Search for the cell housing the specified text and yield its [x, y] center coordinate. 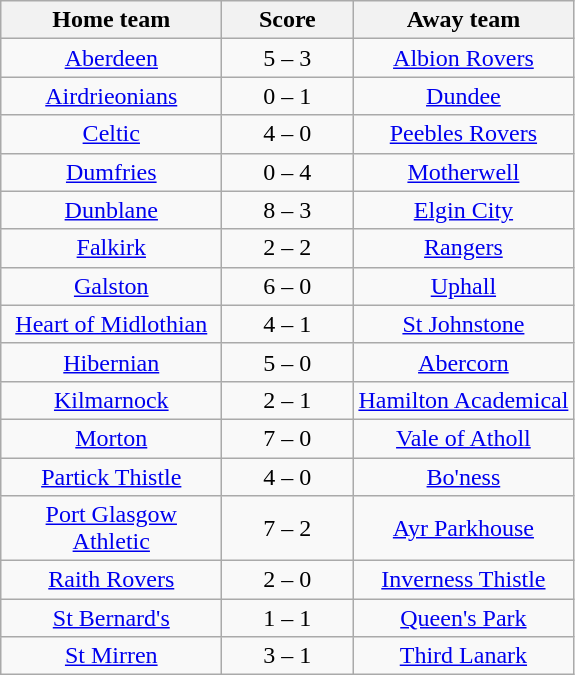
0 – 1 [288, 96]
Elgin City [464, 210]
Heart of Midlothian [112, 324]
Vale of Atholl [464, 438]
Away team [464, 20]
Dunblane [112, 210]
5 – 0 [288, 362]
Port Glasgow Athletic [112, 528]
7 – 2 [288, 528]
0 – 4 [288, 172]
Bo'ness [464, 477]
4 – 1 [288, 324]
Dundee [464, 96]
Partick Thistle [112, 477]
St Bernard's [112, 618]
5 – 3 [288, 58]
Hibernian [112, 362]
St Johnstone [464, 324]
Morton [112, 438]
Celtic [112, 134]
St Mirren [112, 656]
Inverness Thistle [464, 580]
Falkirk [112, 248]
Ayr Parkhouse [464, 528]
Hamilton Academical [464, 400]
2 – 1 [288, 400]
Rangers [464, 248]
8 – 3 [288, 210]
Aberdeen [112, 58]
Queen's Park [464, 618]
Peebles Rovers [464, 134]
3 – 1 [288, 656]
Galston [112, 286]
Albion Rovers [464, 58]
Third Lanark [464, 656]
1 – 1 [288, 618]
Airdrieonians [112, 96]
6 – 0 [288, 286]
Dumfries [112, 172]
Abercorn [464, 362]
Score [288, 20]
Motherwell [464, 172]
Home team [112, 20]
7 – 0 [288, 438]
2 – 2 [288, 248]
Uphall [464, 286]
Raith Rovers [112, 580]
2 – 0 [288, 580]
Kilmarnock [112, 400]
